Pinpoint the cell where the given text exists, returning its (x, y) midpoint coordinate. 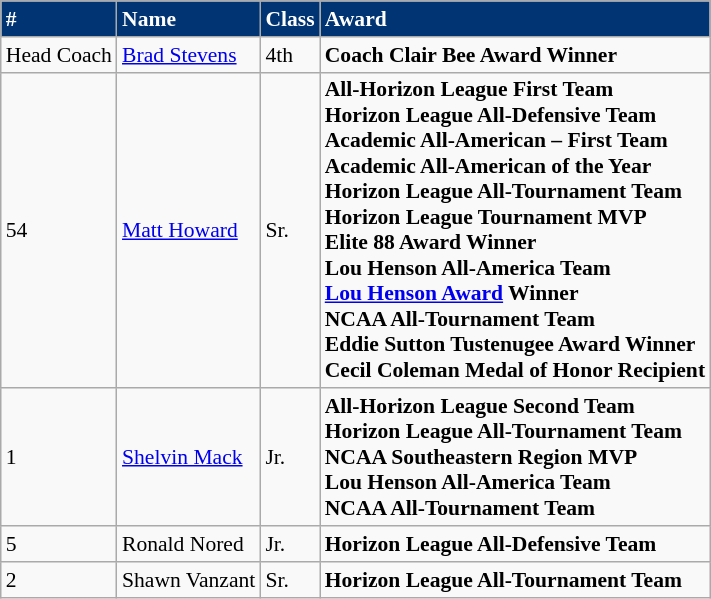
5 (59, 544)
# (59, 19)
Shawn Vanzant (188, 580)
Head Coach (59, 55)
Horizon League All-Defensive Team (515, 544)
Name (188, 19)
All-Horizon League Second TeamHorizon League All-Tournament TeamNCAA Southeastern Region MVPLou Henson All-America TeamNCAA All-Tournament Team (515, 458)
Ronald Nored (188, 544)
1 (59, 458)
Award (515, 19)
Matt Howard (188, 230)
2 (59, 580)
Brad Stevens (188, 55)
54 (59, 230)
Coach Clair Bee Award Winner (515, 55)
Class (290, 19)
Shelvin Mack (188, 458)
Horizon League All-Tournament Team (515, 580)
4th (290, 55)
